Find where the given text appears and provide that cell's center as [X, Y] coordinate. 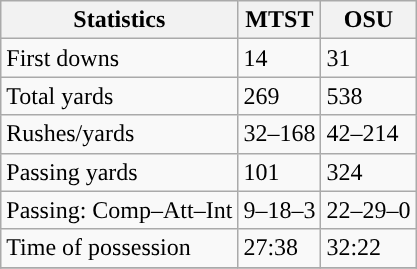
31 [368, 58]
Time of possession [120, 248]
Statistics [120, 20]
324 [368, 172]
27:38 [280, 248]
MTST [280, 20]
32:22 [368, 248]
Total yards [120, 96]
538 [368, 96]
269 [280, 96]
Passing: Comp–Att–Int [120, 210]
14 [280, 58]
42–214 [368, 134]
OSU [368, 20]
32–168 [280, 134]
Passing yards [120, 172]
101 [280, 172]
22–29–0 [368, 210]
First downs [120, 58]
9–18–3 [280, 210]
Rushes/yards [120, 134]
